Locate the cell with the specified text and output its (X, Y) center coordinate. 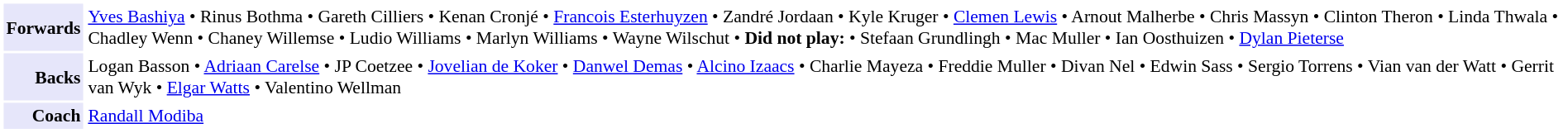
Forwards (43, 26)
Randall Modiba (825, 116)
Coach (43, 116)
Backs (43, 76)
